Pinpoint the cell where the given text exists, returning its (x, y) midpoint coordinate. 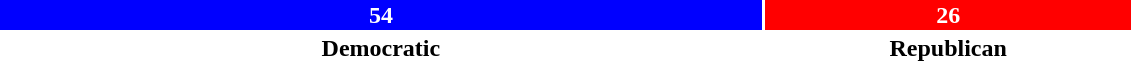
54 (381, 15)
